Search for the cell housing the specified text and yield its (X, Y) center coordinate. 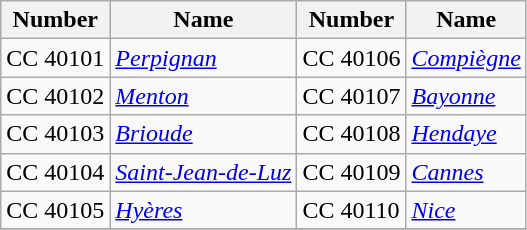
CC 40103 (56, 134)
Brioude (204, 134)
CC 40106 (352, 58)
Cannes (466, 172)
CC 40108 (352, 134)
CC 40105 (56, 210)
Saint-Jean-de-Luz (204, 172)
Hyères (204, 210)
Compiègne (466, 58)
CC 40109 (352, 172)
CC 40110 (352, 210)
CC 40107 (352, 96)
Bayonne (466, 96)
CC 40101 (56, 58)
Nice (466, 210)
CC 40102 (56, 96)
Hendaye (466, 134)
Perpignan (204, 58)
Menton (204, 96)
CC 40104 (56, 172)
